Provide the (x, y) coordinate of the cell's center where the given text is located.  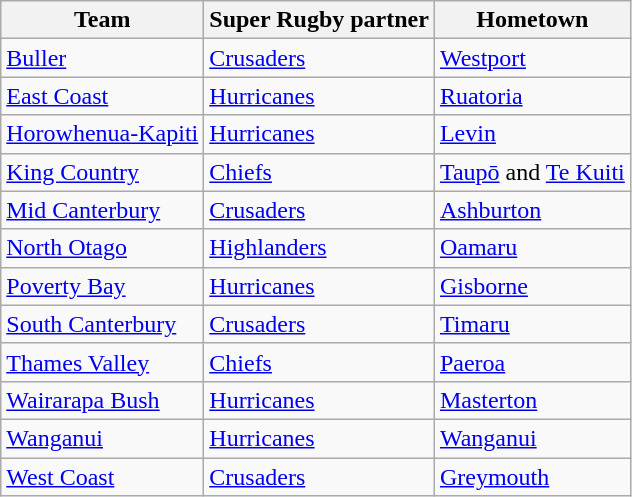
Greymouth (532, 477)
Poverty Bay (102, 286)
Super Rugby partner (320, 20)
Levin (532, 134)
East Coast (102, 96)
Westport (532, 58)
King Country (102, 172)
Gisborne (532, 286)
Masterton (532, 400)
South Canterbury (102, 324)
West Coast (102, 477)
Ruatoria (532, 96)
Wairarapa Bush (102, 400)
Buller (102, 58)
Highlanders (320, 248)
North Otago (102, 248)
Hometown (532, 20)
Taupō and Te Kuiti (532, 172)
Ashburton (532, 210)
Horowhenua-Kapiti (102, 134)
Team (102, 20)
Timaru (532, 324)
Mid Canterbury (102, 210)
Oamaru (532, 248)
Thames Valley (102, 362)
Paeroa (532, 362)
